Provide the [x, y] coordinate of the cell's center where the given text is located.  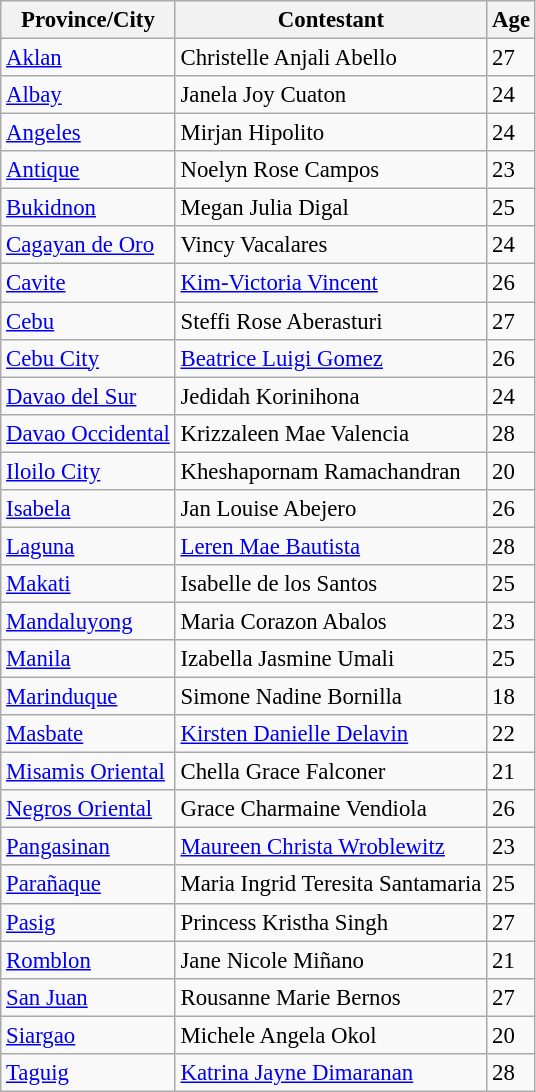
Maria Corazon Abalos [331, 621]
Misamis Oriental [88, 772]
Jedidah Korinihona [331, 396]
Vincy Vacalares [331, 245]
Maria Ingrid Teresita Santamaria [331, 885]
Katrina Jayne Dimaranan [331, 1073]
Aklan [88, 58]
Beatrice Luigi Gomez [331, 358]
Marinduque [88, 697]
Masbate [88, 734]
San Juan [88, 997]
Kheshapornam Ramachandran [331, 471]
Makati [88, 584]
Contestant [331, 20]
Angeles [88, 133]
Izabella Jasmine Umali [331, 659]
Davao del Sur [88, 396]
Mirjan Hipolito [331, 133]
Christelle Anjali Abello [331, 58]
Steffi Rose Aberasturi [331, 321]
Cagayan de Oro [88, 245]
Isabelle de los Santos [331, 584]
Jan Louise Abejero [331, 509]
Taguig [88, 1073]
Rousanne Marie Bernos [331, 997]
Bukidnon [88, 208]
Iloilo City [88, 471]
18 [512, 697]
Krizzaleen Mae Valencia [331, 433]
Janela Joy Cuaton [331, 95]
Isabela [88, 509]
Albay [88, 95]
Leren Mae Bautista [331, 546]
Simone Nadine Bornilla [331, 697]
Chella Grace Falconer [331, 772]
Noelyn Rose Campos [331, 170]
Cavite [88, 283]
Cebu [88, 321]
Province/City [88, 20]
Maureen Christa Wroblewitz [331, 847]
Siargao [88, 1035]
Megan Julia Digal [331, 208]
Age [512, 20]
Michele Angela Okol [331, 1035]
Grace Charmaine Vendiola [331, 809]
Princess Kristha Singh [331, 922]
Manila [88, 659]
Kirsten Danielle Delavin [331, 734]
Antique [88, 170]
Mandaluyong [88, 621]
Kim-Victoria Vincent [331, 283]
Cebu City [88, 358]
Jane Nicole Miñano [331, 960]
Pangasinan [88, 847]
22 [512, 734]
Romblon [88, 960]
Pasig [88, 922]
Laguna [88, 546]
Parañaque [88, 885]
Davao Occidental [88, 433]
Negros Oriental [88, 809]
